From the cell containing the given text, extract its center point as (X, Y) coordinate. 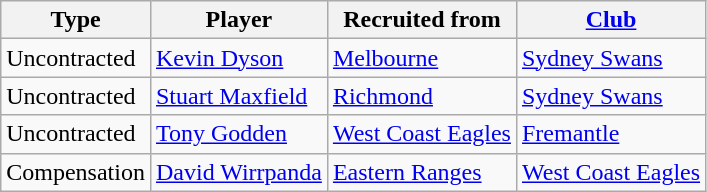
Richmond (422, 96)
Type (76, 20)
Player (238, 20)
Tony Godden (238, 134)
Recruited from (422, 20)
Fremantle (610, 134)
Stuart Maxfield (238, 96)
Eastern Ranges (422, 172)
Melbourne (422, 58)
Kevin Dyson (238, 58)
Compensation (76, 172)
David Wirrpanda (238, 172)
Club (610, 20)
